Output the [x, y] coordinate of the center of the cell containing the given text.  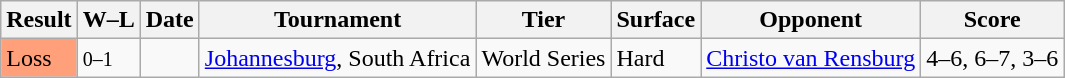
Johannesburg, South Africa [338, 58]
4–6, 6–7, 3–6 [992, 58]
Tournament [338, 20]
World Series [544, 58]
Loss [39, 58]
Date [170, 20]
Score [992, 20]
W–L [108, 20]
Hard [656, 58]
Surface [656, 20]
0–1 [108, 58]
Christo van Rensburg [811, 58]
Opponent [811, 20]
Tier [544, 20]
Result [39, 20]
